Search for the cell housing the specified text and yield its [x, y] center coordinate. 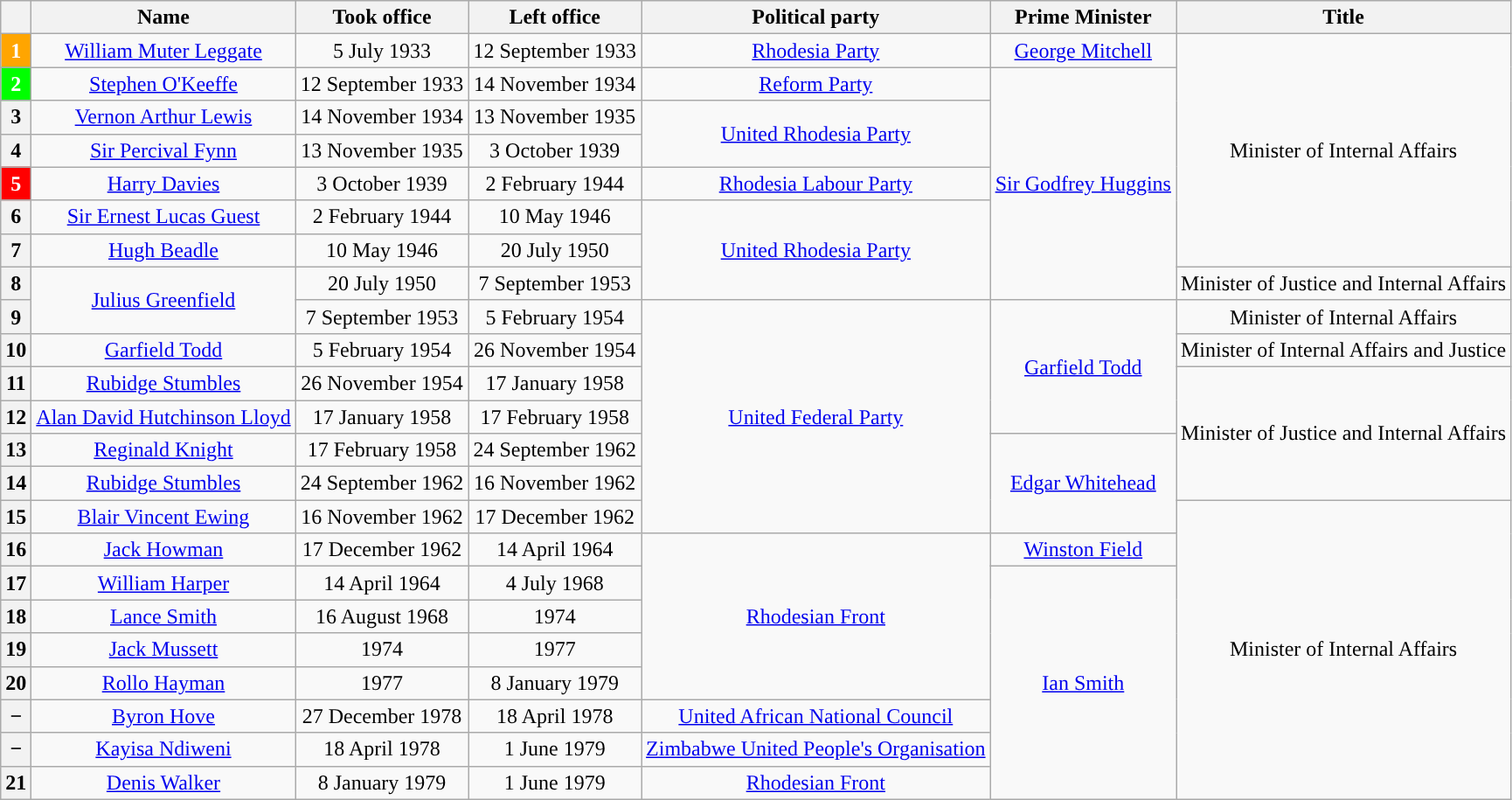
Reform Party [816, 84]
Blair Vincent Ewing [163, 517]
1 [16, 51]
Name [163, 17]
Left office [555, 17]
George Mitchell [1083, 51]
Sir Godfrey Huggins [1083, 184]
16 [16, 550]
4 July 1968 [555, 583]
Kayisa Ndiweni [163, 749]
Julius Greenfield [163, 300]
12 [16, 417]
Denis Walker [163, 783]
Minister of Internal Affairs and Justice [1344, 350]
18 [16, 616]
Reginald Knight [163, 450]
Stephen O'Keeffe [163, 84]
13 [16, 450]
7 [16, 250]
5 July 1933 [382, 51]
Sir Percival Fynn [163, 150]
Alan David Hutchinson Lloyd [163, 417]
United African National Council [816, 716]
19 [16, 650]
8 [16, 283]
Sir Ernest Lucas Guest [163, 217]
Byron Hove [163, 716]
15 [16, 517]
William Harper [163, 583]
Hugh Beadle [163, 250]
6 [16, 217]
William Muter Leggate [163, 51]
16 August 1968 [382, 616]
Rhodesia Labour Party [816, 184]
10 [16, 350]
Jack Howman [163, 550]
Winston Field [1083, 550]
5 [16, 184]
Harry Davies [163, 184]
Jack Mussett [163, 650]
3 [16, 117]
Prime Minister [1083, 17]
Edgar Whitehead [1083, 483]
Title [1344, 17]
20 [16, 683]
14 [16, 483]
Lance Smith [163, 616]
Ian Smith [1083, 683]
Political party [816, 17]
Vernon Arthur Lewis [163, 117]
Rollo Hayman [163, 683]
4 [16, 150]
2 [16, 84]
9 [16, 317]
27 December 1978 [382, 716]
Rhodesia Party [816, 51]
United Federal Party [816, 416]
Zimbabwe United People's Organisation [816, 749]
21 [16, 783]
11 [16, 383]
17 [16, 583]
Took office [382, 17]
